Return [x, y] of the center of cell containing provided text 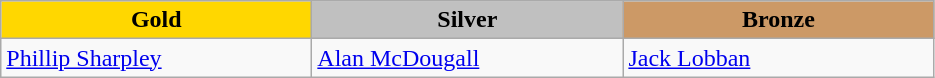
Alan McDougall [468, 58]
Gold [156, 20]
Jack Lobban [778, 58]
Silver [468, 20]
Bronze [778, 20]
Phillip Sharpley [156, 58]
